Output the [x, y] coordinate of the center of the cell containing the given text.  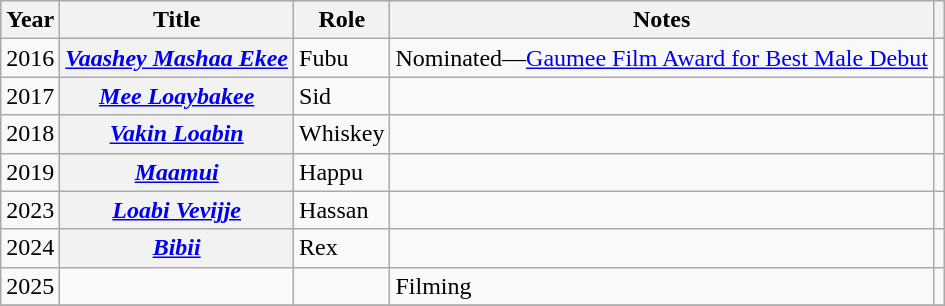
Notes [662, 20]
Role [342, 20]
2017 [30, 96]
Fubu [342, 58]
Loabi Vevijje [177, 210]
2025 [30, 286]
2018 [30, 134]
Rex [342, 248]
Filming [662, 286]
Whiskey [342, 134]
Sid [342, 96]
Hassan [342, 210]
Title [177, 20]
Nominated—Gaumee Film Award for Best Male Debut [662, 58]
Vakin Loabin [177, 134]
Maamui [177, 172]
Bibii [177, 248]
2019 [30, 172]
Year [30, 20]
Vaashey Mashaa Ekee [177, 58]
2016 [30, 58]
Mee Loaybakee [177, 96]
2024 [30, 248]
2023 [30, 210]
Happu [342, 172]
